Locate the cell with the specified text and output its (X, Y) center coordinate. 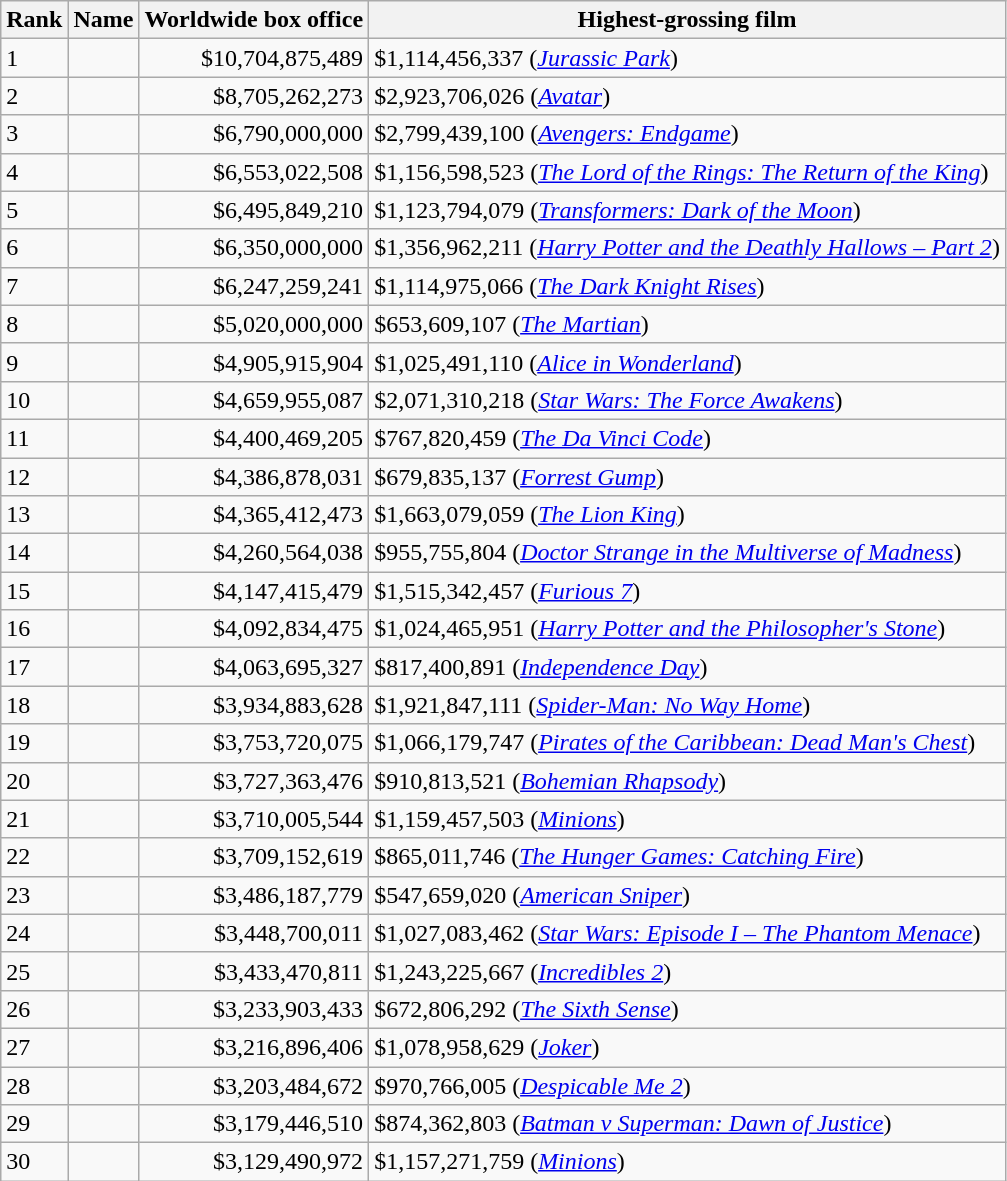
$1,114,456,337 (Jurassic Park) (688, 58)
$1,066,179,747 (Pirates of the Caribbean: Dead Man's Chest) (688, 743)
$3,753,720,075 (254, 743)
$3,129,490,972 (254, 1162)
$10,704,875,489 (254, 58)
$653,609,107 (The Martian) (688, 324)
$3,709,152,619 (254, 857)
$3,486,187,779 (254, 895)
27 (34, 1047)
$1,027,083,462 (Star Wars: Episode I – The Phantom Menace) (688, 933)
$679,835,137 (Forrest Gump) (688, 477)
26 (34, 1009)
14 (34, 553)
$3,203,484,672 (254, 1085)
13 (34, 515)
28 (34, 1085)
$8,705,262,273 (254, 96)
$3,179,446,510 (254, 1124)
20 (34, 781)
Highest-grossing film (688, 20)
$1,024,465,951 (Harry Potter and the Philosopher's Stone) (688, 629)
$2,923,706,026 (Avatar) (688, 96)
$955,755,804 (Doctor Strange in the Multiverse of Madness) (688, 553)
$3,710,005,544 (254, 819)
$874,362,803 (Batman v Superman: Dawn of Justice) (688, 1124)
$817,400,891 (Independence Day) (688, 667)
$4,386,878,031 (254, 477)
8 (34, 324)
6 (34, 248)
$970,766,005 (Despicable Me 2) (688, 1085)
$5,020,000,000 (254, 324)
$6,495,849,210 (254, 210)
$1,921,847,111 (Spider-Man: No Way Home) (688, 705)
$1,114,975,066 (The Dark Knight Rises) (688, 286)
$3,448,700,011 (254, 933)
23 (34, 895)
16 (34, 629)
$4,092,834,475 (254, 629)
$1,159,457,503 (Minions) (688, 819)
$547,659,020 (American Sniper) (688, 895)
$4,905,915,904 (254, 362)
2 (34, 96)
$3,727,363,476 (254, 781)
$3,934,883,628 (254, 705)
25 (34, 971)
$910,813,521 (Bohemian Rhapsody) (688, 781)
18 (34, 705)
5 (34, 210)
12 (34, 477)
$4,365,412,473 (254, 515)
$4,400,469,205 (254, 438)
$4,063,695,327 (254, 667)
$1,157,271,759 (Minions) (688, 1162)
$3,216,896,406 (254, 1047)
$672,806,292 (The Sixth Sense) (688, 1009)
$3,233,903,433 (254, 1009)
$4,659,955,087 (254, 400)
$1,663,079,059 (The Lion King) (688, 515)
$1,156,598,523 (The Lord of the Rings: The Return of the King) (688, 172)
10 (34, 400)
1 (34, 58)
$1,356,962,211 (Harry Potter and the Deathly Hallows – Part 2) (688, 248)
$1,243,225,667 (Incredibles 2) (688, 971)
$6,790,000,000 (254, 134)
Name (104, 20)
$6,247,259,241 (254, 286)
$1,515,342,457 (Furious 7) (688, 591)
24 (34, 933)
$1,025,491,110 (Alice in Wonderland) (688, 362)
19 (34, 743)
$3,433,470,811 (254, 971)
15 (34, 591)
4 (34, 172)
9 (34, 362)
21 (34, 819)
$2,799,439,100 (Avengers: Endgame) (688, 134)
$1,078,958,629 (Joker) (688, 1047)
$6,553,022,508 (254, 172)
$2,071,310,218 (Star Wars: The Force Awakens) (688, 400)
$4,260,564,038 (254, 553)
22 (34, 857)
11 (34, 438)
$4,147,415,479 (254, 591)
$767,820,459 (The Da Vinci Code) (688, 438)
Worldwide box office (254, 20)
17 (34, 667)
30 (34, 1162)
29 (34, 1124)
$6,350,000,000 (254, 248)
Rank (34, 20)
7 (34, 286)
$865,011,746 (The Hunger Games: Catching Fire) (688, 857)
$1,123,794,079 (Transformers: Dark of the Moon) (688, 210)
3 (34, 134)
